Scan for the cell matching the given text and deliver its (x, y) coordinate at center. 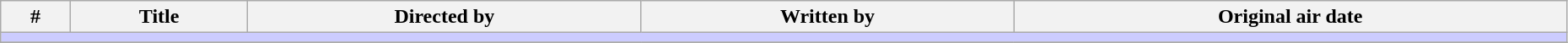
Title (159, 17)
Directed by (445, 17)
# (35, 17)
Written by (827, 17)
Original air date (1291, 17)
